Return [x, y] of the center of cell containing provided text 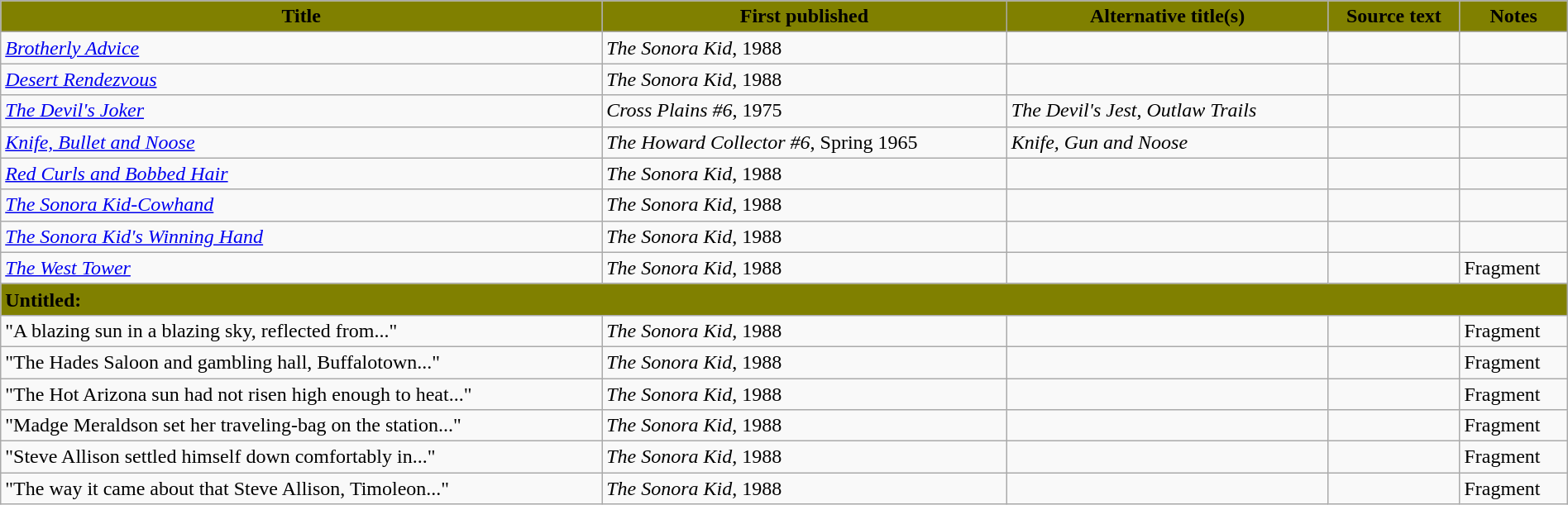
The Sonora Kid-Cowhand [301, 205]
"Steve Allison settled himself down comfortably in..." [301, 457]
Knife, Gun and Noose [1168, 142]
The West Tower [301, 268]
Red Curls and Bobbed Hair [301, 174]
"The way it came about that Steve Allison, Timoleon..." [301, 488]
Title [301, 17]
"A blazing sun in a blazing sky, reflected from..." [301, 331]
Desert Rendezvous [301, 79]
The Devil's Jest, Outlaw Trails [1168, 111]
"The Hot Arizona sun had not risen high enough to heat..." [301, 394]
The Howard Collector #6, Spring 1965 [805, 142]
"Madge Meraldson set her traveling-bag on the station..." [301, 426]
Cross Plains #6, 1975 [805, 111]
Notes [1513, 17]
"The Hades Saloon and gambling hall, Buffalotown..." [301, 362]
Knife, Bullet and Noose [301, 142]
The Sonora Kid's Winning Hand [301, 236]
Alternative title(s) [1168, 17]
Source text [1394, 17]
Brotherly Advice [301, 48]
The Devil's Joker [301, 111]
First published [805, 17]
Untitled: [784, 299]
